Extract the [X, Y] coordinate from the center of the cell holding the provided text.  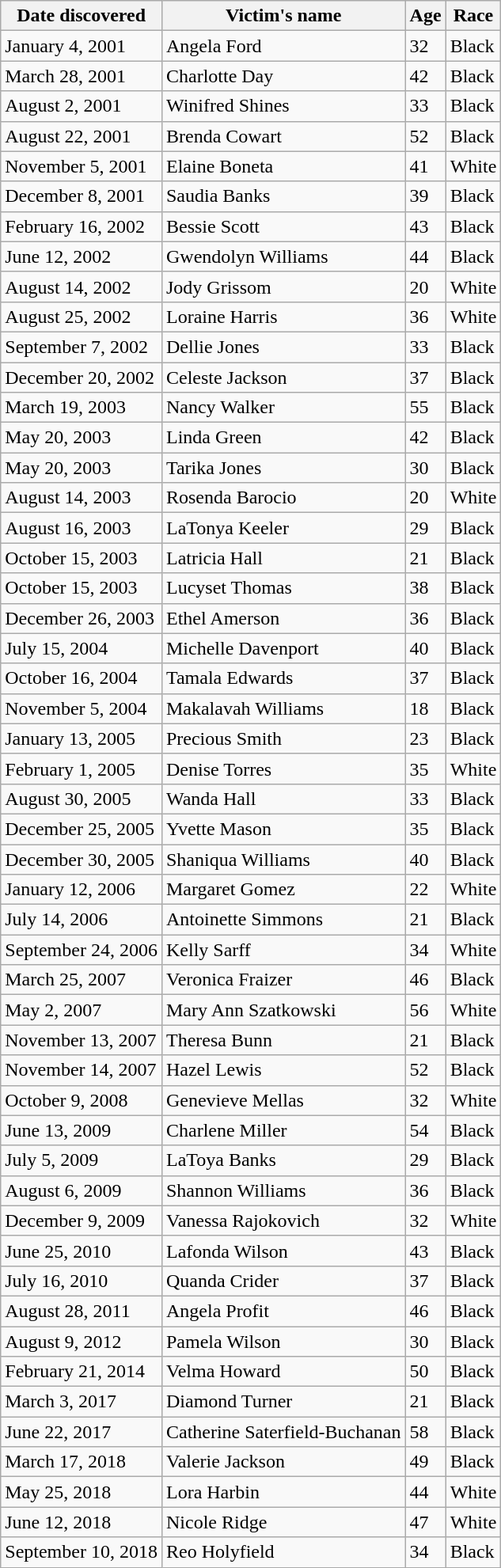
Elaine Boneta [283, 166]
Saudia Banks [283, 196]
LaTonya Keeler [283, 528]
38 [426, 588]
August 6, 2009 [82, 1190]
January 12, 2006 [82, 890]
October 9, 2008 [82, 1100]
Shaniqua Williams [283, 859]
Pamela Wilson [283, 1342]
June 12, 2018 [82, 1522]
Lucyset Thomas [283, 588]
December 20, 2002 [82, 378]
September 24, 2006 [82, 950]
August 25, 2002 [82, 317]
August 16, 2003 [82, 528]
June 13, 2009 [82, 1130]
Michelle Davenport [283, 648]
December 26, 2003 [82, 618]
August 28, 2011 [82, 1311]
December 25, 2005 [82, 829]
March 3, 2017 [82, 1402]
Reo Holyfield [283, 1552]
Angela Profit [283, 1311]
Kelly Sarff [283, 950]
Brenda Cowart [283, 136]
Diamond Turner [283, 1402]
Nicole Ridge [283, 1522]
Margaret Gomez [283, 890]
Angela Ford [283, 46]
September 7, 2002 [82, 347]
November 14, 2007 [82, 1070]
Tamala Edwards [283, 678]
August 2, 2001 [82, 106]
Veronica Fraizer [283, 980]
December 9, 2009 [82, 1221]
Mary Ann Szatkowski [283, 1010]
Yvette Mason [283, 829]
March 25, 2007 [82, 980]
Race [473, 16]
June 12, 2002 [82, 256]
22 [426, 890]
March 17, 2018 [82, 1462]
Linda Green [283, 438]
October 16, 2004 [82, 678]
March 28, 2001 [82, 76]
January 13, 2005 [82, 738]
July 14, 2006 [82, 920]
Genevieve Mellas [283, 1100]
Makalavah Williams [283, 708]
December 30, 2005 [82, 859]
Denise Torres [283, 769]
Charlene Miller [283, 1130]
Wanda Hall [283, 799]
Victim's name [283, 16]
Latricia Hall [283, 558]
June 22, 2017 [82, 1432]
23 [426, 738]
Date discovered [82, 16]
47 [426, 1522]
Valerie Jackson [283, 1462]
May 25, 2018 [82, 1492]
50 [426, 1372]
Theresa Bunn [283, 1040]
Ethel Amerson [283, 618]
August 9, 2012 [82, 1342]
Bessie Scott [283, 226]
Rosenda Barocio [283, 498]
Tarika Jones [283, 468]
Winifred Shines [283, 106]
55 [426, 408]
August 30, 2005 [82, 799]
LaToya Banks [283, 1160]
July 5, 2009 [82, 1160]
February 16, 2002 [82, 226]
Nancy Walker [283, 408]
Gwendolyn Williams [283, 256]
August 14, 2002 [82, 287]
Loraine Harris [283, 317]
41 [426, 166]
Velma Howard [283, 1372]
56 [426, 1010]
March 19, 2003 [82, 408]
June 25, 2010 [82, 1251]
Catherine Saterfield-Buchanan [283, 1432]
Charlotte Day [283, 76]
May 2, 2007 [82, 1010]
Lora Harbin [283, 1492]
54 [426, 1130]
49 [426, 1462]
November 13, 2007 [82, 1040]
July 15, 2004 [82, 648]
Shannon Williams [283, 1190]
December 8, 2001 [82, 196]
58 [426, 1432]
Celeste Jackson [283, 378]
Quanda Crider [283, 1281]
July 16, 2010 [82, 1281]
August 22, 2001 [82, 136]
Lafonda Wilson [283, 1251]
Hazel Lewis [283, 1070]
39 [426, 196]
November 5, 2001 [82, 166]
Dellie Jones [283, 347]
January 4, 2001 [82, 46]
Vanessa Rajokovich [283, 1221]
18 [426, 708]
February 21, 2014 [82, 1372]
Antoinette Simmons [283, 920]
November 5, 2004 [82, 708]
August 14, 2003 [82, 498]
February 1, 2005 [82, 769]
September 10, 2018 [82, 1552]
Age [426, 16]
Jody Grissom [283, 287]
Precious Smith [283, 738]
